Return the [x, y] coordinate for the center point of the cell that contains the specified text.  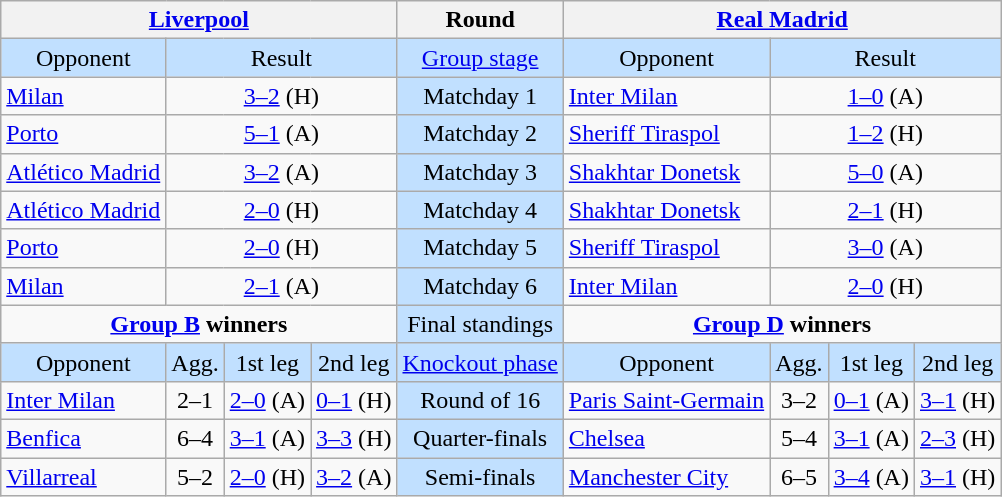
Matchday 2 [480, 134]
Manchester City [666, 477]
Final standings [480, 324]
Knockout phase [480, 362]
5–0 (A) [886, 172]
Group stage [480, 58]
5–4 [799, 438]
Benfica [84, 438]
Real Madrid [782, 20]
2–1 [195, 400]
6–4 [195, 438]
Matchday 6 [480, 286]
Semi-finals [480, 477]
Quarter-finals [480, 438]
Chelsea [666, 438]
2–1 (H) [886, 210]
Round [480, 20]
Group B winners [199, 324]
Round of 16 [480, 400]
5–2 [195, 477]
3–0 (A) [886, 248]
Matchday 5 [480, 248]
0–1 (H) [354, 400]
3–2 [799, 400]
Matchday 3 [480, 172]
1–0 (A) [886, 96]
1–2 (H) [886, 134]
Villarreal [84, 477]
3–3 (H) [354, 438]
2–0 (A) [267, 400]
Liverpool [199, 20]
Group D winners [782, 324]
2–3 (H) [957, 438]
0–1 (A) [871, 400]
5–1 (A) [282, 134]
Paris Saint-Germain [666, 400]
6–5 [799, 477]
Matchday 1 [480, 96]
3–4 (A) [871, 477]
3–2 (H) [282, 96]
Matchday 4 [480, 210]
2–1 (A) [282, 286]
